Identify which cell holds the provided text, then report its [X, Y] central coordinate. 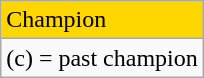
Champion [102, 20]
(c) = past champion [102, 58]
